Search for the cell housing the specified text and yield its (X, Y) center coordinate. 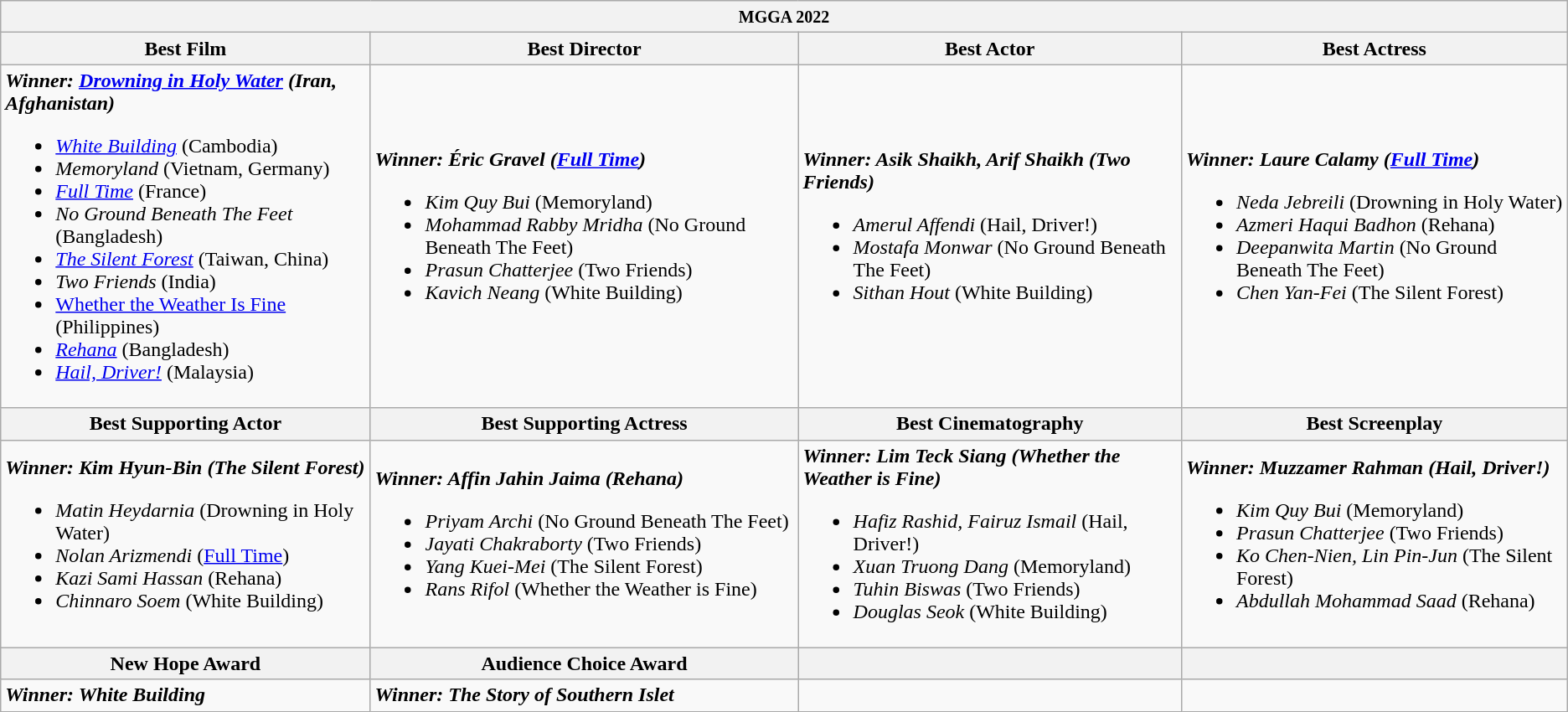
Best Supporting Actor (186, 424)
New Hope Award (186, 663)
Audience Choice Award (585, 663)
MGGA 2022 (784, 17)
Best Screenplay (1374, 424)
Best Actor (990, 49)
Best Cinematography (990, 424)
Best Film (186, 49)
Best Director (585, 49)
Best Supporting Actress (585, 424)
Winner: White Building (186, 695)
Winner: The Story of Southern Islet (585, 695)
Winner: Asik Shaikh, Arif Shaikh (Two Friends)Amerul Affendi (Hail, Driver!)Mostafa Monwar (No Ground Beneath The Feet)Sithan Hout (White Building) (990, 236)
Best Actress (1374, 49)
